Extract the [x, y] coordinate from the center of the cell holding the provided text.  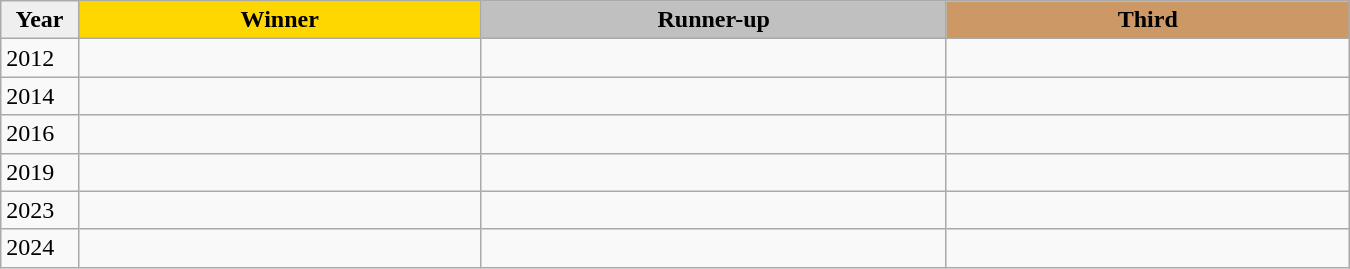
2023 [40, 210]
2014 [40, 96]
Winner [280, 20]
2016 [40, 134]
Third [1148, 20]
Runner-up [714, 20]
Year [40, 20]
2012 [40, 58]
2019 [40, 172]
2024 [40, 248]
